Capture the cell that displays the provided text and extract its (x, y) central coordinate. 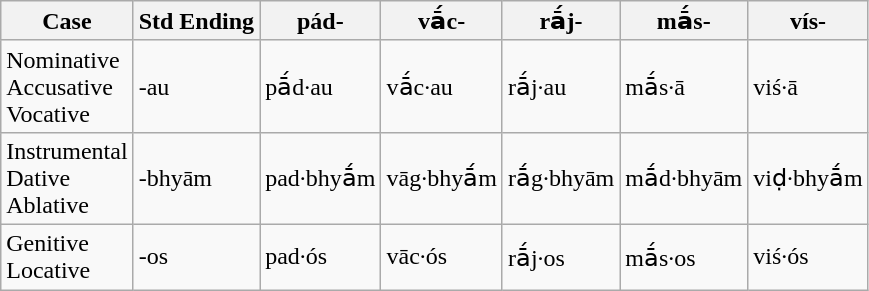
Std Ending (196, 21)
-bhyām (196, 178)
vā́c·au (442, 86)
vís- (808, 21)
mā́d·bhyām (684, 178)
vāc·ós (442, 256)
mā́s·os (684, 256)
pád- (320, 21)
Genitive Locative (67, 256)
Nominative Accusative Vocative (67, 86)
pad·bhyā́m (320, 178)
mā́s·ā (684, 86)
viś·ā (808, 86)
rā́j·au (560, 86)
Instrumental Dative Ablative (67, 178)
-os (196, 256)
mā́s- (684, 21)
viś·ós (808, 256)
rā́j·os (560, 256)
vāg·bhyā́m (442, 178)
Case (67, 21)
rā́g·bhyām (560, 178)
vā́c- (442, 21)
pā́d·au (320, 86)
viḍ·bhyā́m (808, 178)
-au (196, 86)
pad·ós (320, 256)
rā́j- (560, 21)
